Determine the [x, y] coordinate at the center of the cell enclosing the given text.  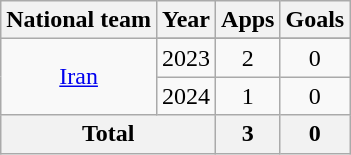
National team [79, 20]
1 [248, 96]
Apps [248, 20]
Iran [79, 77]
2024 [186, 96]
2023 [186, 58]
Total [108, 134]
Goals [315, 20]
2 [248, 58]
3 [248, 134]
Year [186, 20]
